Identify which cell holds the provided text, then report its (X, Y) central coordinate. 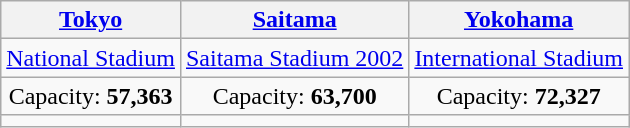
International Stadium (519, 58)
Saitama (294, 20)
Capacity: 57,363 (91, 96)
National Stadium (91, 58)
Tokyo (91, 20)
Yokohama (519, 20)
Capacity: 63,700 (294, 96)
Capacity: 72,327 (519, 96)
Saitama Stadium 2002 (294, 58)
